Return (X, Y) of the center of cell containing provided text 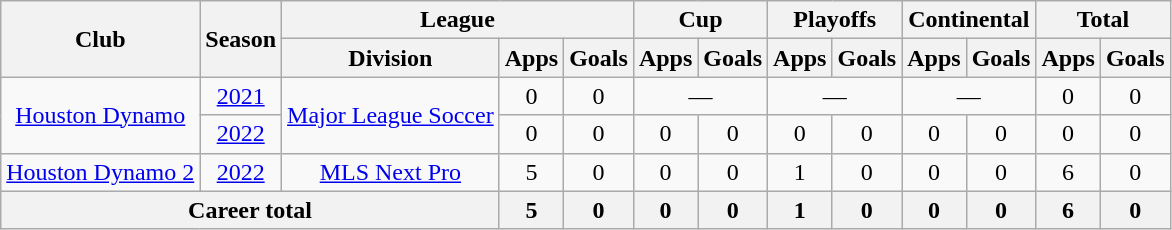
Houston Dynamo 2 (100, 172)
Playoffs (835, 20)
Season (241, 39)
Continental (969, 20)
League (458, 20)
Career total (250, 210)
Cup (700, 20)
Division (391, 58)
2021 (241, 96)
Club (100, 39)
Houston Dynamo (100, 115)
MLS Next Pro (391, 172)
Total (1103, 20)
Major League Soccer (391, 115)
